Detect which cell encompasses the target text, then output its (x, y) center coordinate. 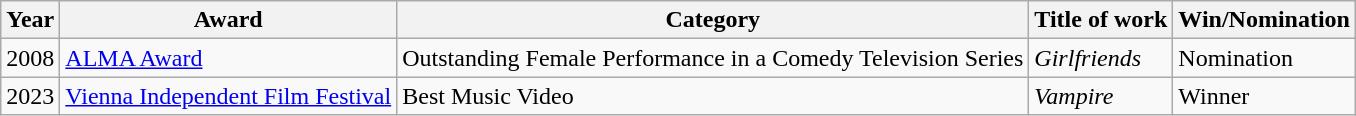
Vampire (1101, 96)
Award (228, 20)
Title of work (1101, 20)
Vienna Independent Film Festival (228, 96)
Best Music Video (713, 96)
Win/Nomination (1264, 20)
Winner (1264, 96)
Nomination (1264, 58)
ALMA Award (228, 58)
Category (713, 20)
Girlfriends (1101, 58)
2008 (30, 58)
2023 (30, 96)
Outstanding Female Performance in a Comedy Television Series (713, 58)
Year (30, 20)
